Identify which cell holds the provided text, then report its [X, Y] central coordinate. 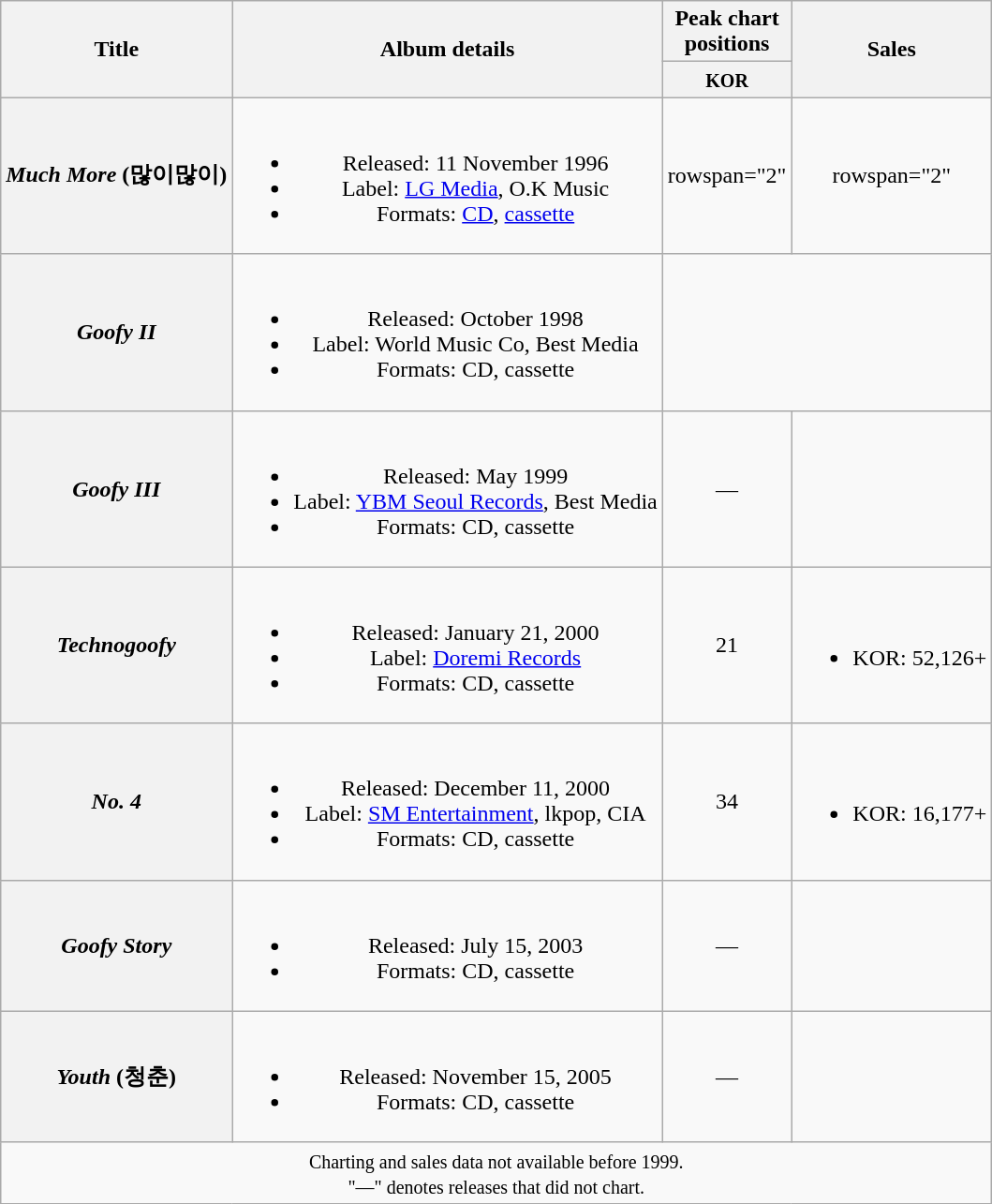
Goofy III [116, 489]
Much More (많이많이) [116, 176]
Released: November 15, 2005Formats: CD, cassette [448, 1077]
Released: May 1999Label: YBM Seoul Records, Best MediaFormats: CD, cassette [448, 489]
Goofy II [116, 332]
Released: January 21, 2000Label: Doremi RecordsFormats: CD, cassette [448, 645]
21 [727, 645]
Released: 11 November 1996Label: LG Media, O.K MusicFormats: CD, cassette [448, 176]
Sales [892, 49]
Youth (청춘) [116, 1077]
Title [116, 49]
Charting and sales data not available before 1999."—" denotes releases that did not chart. [496, 1173]
Released: October 1998Label: World Music Co, Best MediaFormats: CD, cassette [448, 332]
KOR [727, 80]
KOR: 52,126+ [892, 645]
Goofy Story [116, 945]
Released: July 15, 2003Formats: CD, cassette [448, 945]
34 [727, 802]
Released: December 11, 2000Label: SM Entertainment, lkpop, CIAFormats: CD, cassette [448, 802]
Technogoofy [116, 645]
Peak chart positions [727, 32]
Album details [448, 49]
No. 4 [116, 802]
KOR: 16,177+ [892, 802]
